Find where the given text appears and provide that cell's center as [x, y] coordinate. 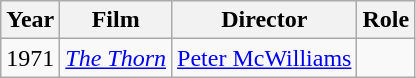
Year [30, 20]
Role [386, 20]
The Thorn [116, 58]
Peter McWilliams [264, 58]
Director [264, 20]
Film [116, 20]
1971 [30, 58]
